Determine the (x, y) coordinate at the center of the cell enclosing the given text.  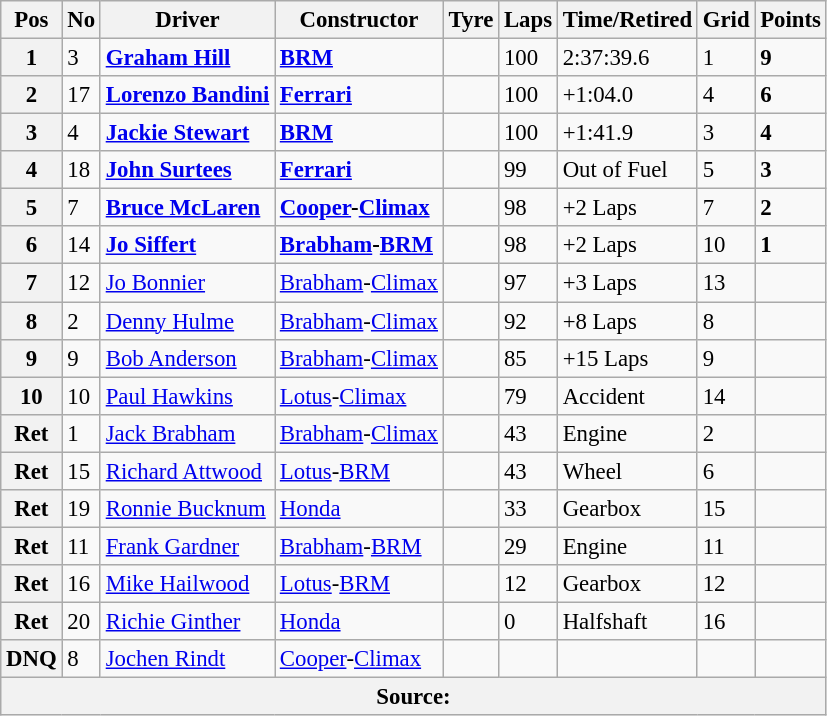
Grid (726, 20)
Richard Attwood (187, 471)
33 (528, 509)
Lotus-Climax (360, 396)
No (81, 20)
Pos (32, 20)
19 (81, 509)
Time/Retired (627, 20)
17 (81, 95)
Jochen Rindt (187, 659)
Source: (414, 697)
18 (81, 170)
Bob Anderson (187, 358)
85 (528, 358)
+15 Laps (627, 358)
13 (726, 283)
+3 Laps (627, 283)
Frank Gardner (187, 546)
Lorenzo Bandini (187, 95)
Out of Fuel (627, 170)
+1:41.9 (627, 133)
Jack Brabham (187, 433)
99 (528, 170)
Ronnie Bucknum (187, 509)
Richie Ginther (187, 621)
+8 Laps (627, 321)
+1:04.0 (627, 95)
0 (528, 621)
97 (528, 283)
Driver (187, 20)
Laps (528, 20)
Halfshaft (627, 621)
Jo Siffert (187, 245)
29 (528, 546)
Tyre (470, 20)
John Surtees (187, 170)
79 (528, 396)
Wheel (627, 471)
Mike Hailwood (187, 584)
Constructor (360, 20)
20 (81, 621)
Paul Hawkins (187, 396)
Bruce McLaren (187, 208)
2:37:39.6 (627, 58)
Accident (627, 396)
Points (790, 20)
Graham Hill (187, 58)
Jackie Stewart (187, 133)
Jo Bonnier (187, 283)
DNQ (32, 659)
Denny Hulme (187, 321)
92 (528, 321)
